Extract the [x, y] coordinate from the center of the cell holding the provided text.  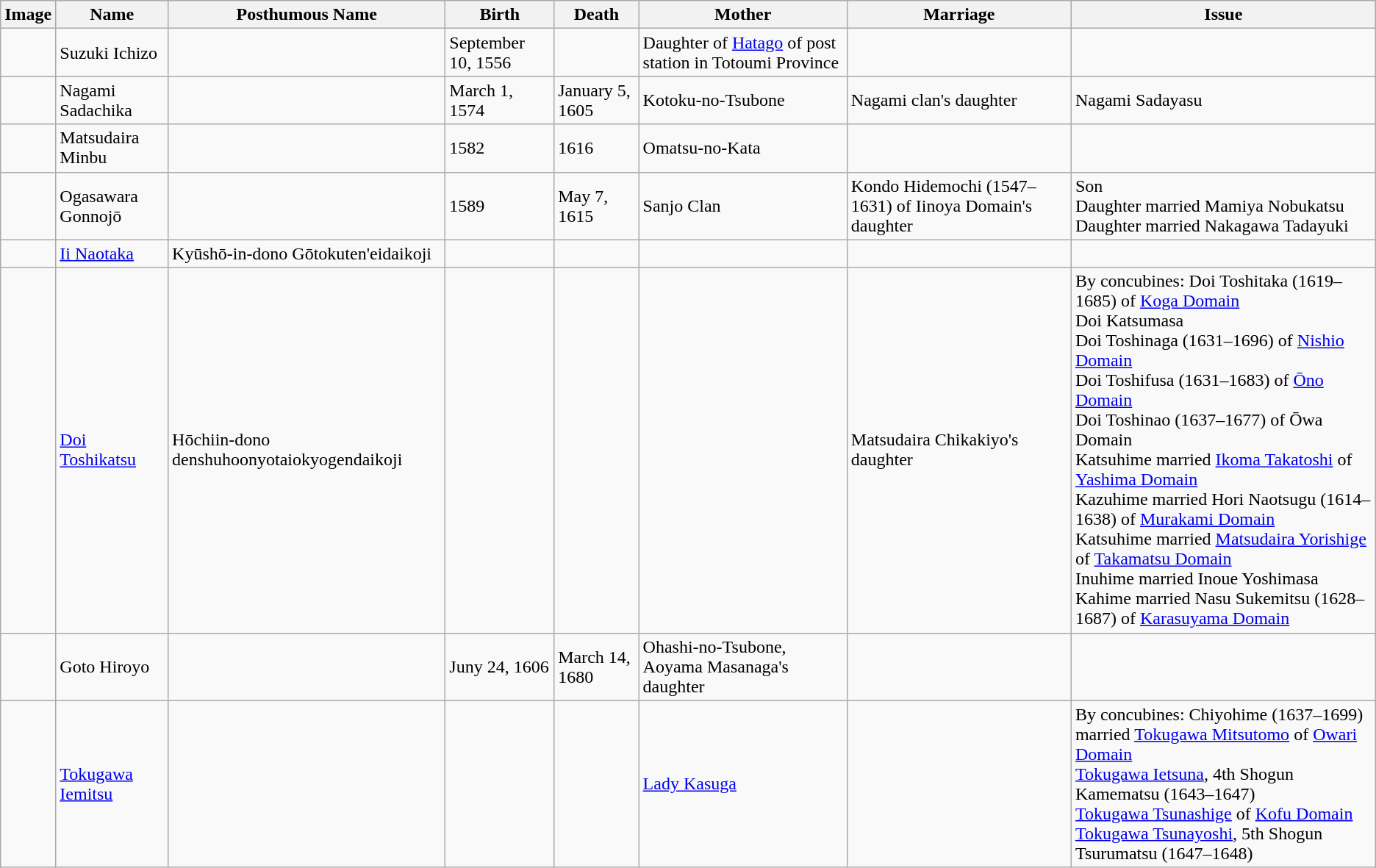
Lady Kasuga [742, 783]
Goto Hiroyo [112, 667]
Name [112, 15]
Kotoku-no-Tsubone [742, 100]
Nagami clan's daughter [958, 100]
January 5, 1605 [597, 100]
Posthumous Name [307, 15]
Juny 24, 1606 [500, 667]
1589 [500, 206]
May 7, 1615 [597, 206]
Matsudaira Minbu [112, 148]
Mother [742, 15]
Ii Naotaka [112, 254]
Marriage [958, 15]
Matsudaira Chikakiyo's daughter [958, 450]
Doi Toshikatsu [112, 450]
Ogasawara Gonnojō [112, 206]
Issue [1223, 15]
Daughter of Hatago of post station in Totoumi Province [742, 53]
1582 [500, 148]
SonDaughter married Mamiya NobukatsuDaughter married Nakagawa Tadayuki [1223, 206]
Nagami Sadachika [112, 100]
Suzuki Ichizo [112, 53]
Kondo Hidemochi (1547–1631) of Iinoya Domain's daughter [958, 206]
March 1, 1574 [500, 100]
Ohashi-no-Tsubone, Aoyama Masanaga's daughter [742, 667]
Birth [500, 15]
Nagami Sadayasu [1223, 100]
Death [597, 15]
Omatsu-no-Kata [742, 148]
March 14, 1680 [597, 667]
Tokugawa Iemitsu [112, 783]
Kyūshō-in-dono Gōtokuten'eidaikoji [307, 254]
1616 [597, 148]
Hōchiin-dono denshuhoonyotaiokyogendaikoji [307, 450]
Image [28, 15]
September 10, 1556 [500, 53]
Sanjo Clan [742, 206]
